Identify which cell holds the provided text, then report its [X, Y] central coordinate. 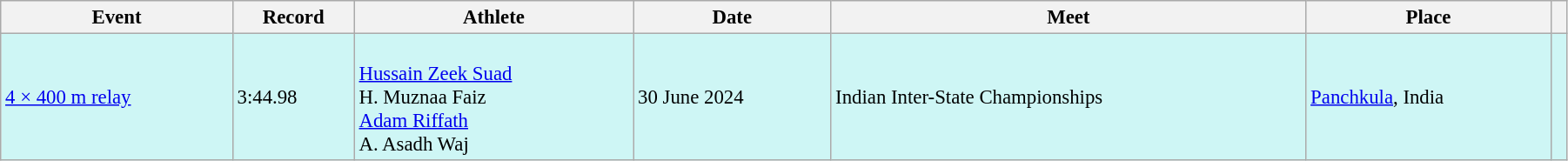
Record [293, 17]
Event [117, 17]
Place [1429, 17]
30 June 2024 [733, 97]
Panchkula, India [1429, 97]
Date [733, 17]
Hussain Zeek Suad H. Muznaa FaizAdam RiffathA. Asadh Waj [494, 97]
3:44.98 [293, 97]
Athlete [494, 17]
Meet [1069, 17]
Indian Inter-State Championships [1069, 97]
4 × 400 m relay [117, 97]
